Capture the cell that displays the provided text and extract its [x, y] central coordinate. 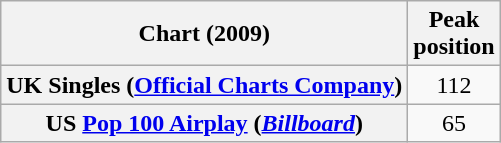
US Pop 100 Airplay (Billboard) [204, 123]
112 [454, 85]
Peakposition [454, 34]
UK Singles (Official Charts Company) [204, 85]
Chart (2009) [204, 34]
65 [454, 123]
